Search for the cell housing the specified text and yield its [X, Y] center coordinate. 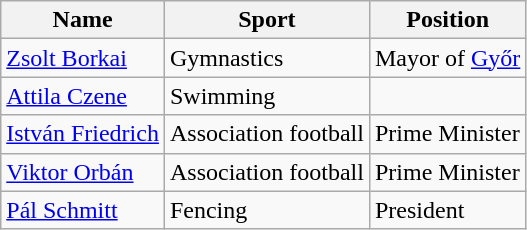
Zsolt Borkai [83, 58]
President [447, 210]
Viktor Orbán [83, 172]
Name [83, 20]
Fencing [266, 210]
Pál Schmitt [83, 210]
Position [447, 20]
István Friedrich [83, 134]
Mayor of Győr [447, 58]
Sport [266, 20]
Gymnastics [266, 58]
Swimming [266, 96]
Attila Czene [83, 96]
